For the text-containing cell, return its midpoint in [X, Y] coordinate format. 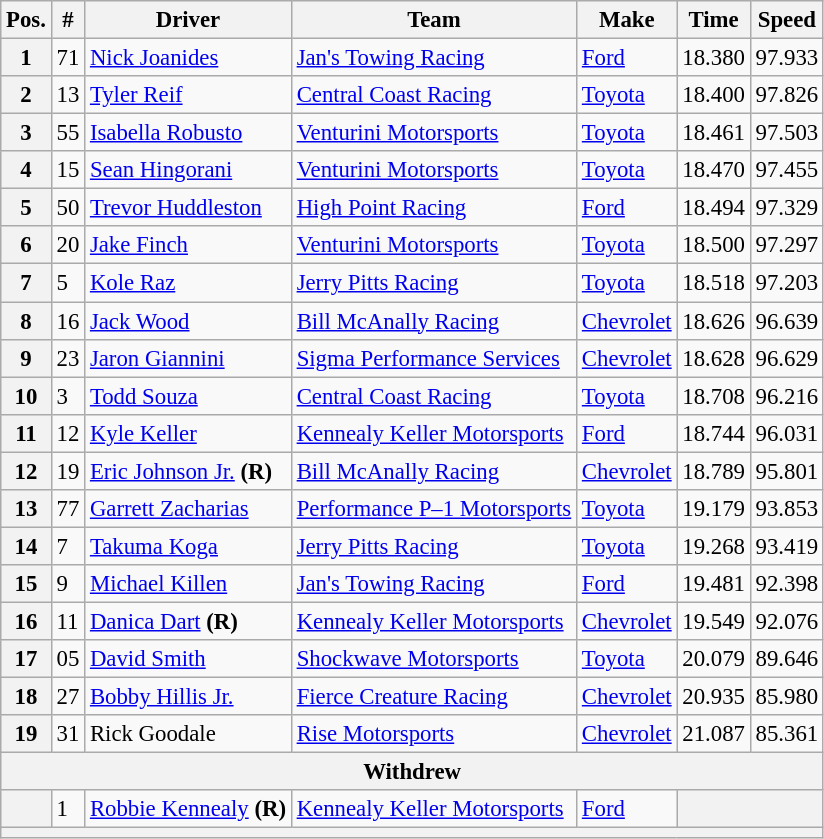
David Smith [188, 659]
Make [627, 20]
Rick Goodale [188, 734]
Time [714, 20]
Nick Joanides [188, 58]
Shockwave Motorsports [434, 659]
Trevor Huddleston [188, 208]
Kole Raz [188, 283]
31 [68, 734]
Performance P–1 Motorsports [434, 509]
20.079 [714, 659]
97.203 [786, 283]
Tyler Reif [188, 95]
92.076 [786, 621]
18.626 [714, 321]
18.518 [714, 283]
97.455 [786, 170]
Jaron Giannini [188, 358]
50 [68, 208]
20.935 [714, 697]
96.031 [786, 433]
19.481 [714, 584]
97.297 [786, 245]
# [68, 20]
8 [26, 321]
95.801 [786, 471]
Robbie Kennealy (R) [188, 809]
18.500 [714, 245]
18.380 [714, 58]
Team [434, 20]
Sigma Performance Services [434, 358]
Pos. [26, 20]
97.826 [786, 95]
Danica Dart (R) [188, 621]
20 [68, 245]
97.329 [786, 208]
97.503 [786, 133]
92.398 [786, 584]
77 [68, 509]
71 [68, 58]
Jake Finch [188, 245]
Fierce Creature Racing [434, 697]
55 [68, 133]
Todd Souza [188, 396]
05 [68, 659]
96.629 [786, 358]
10 [26, 396]
Bobby Hillis Jr. [188, 697]
Takuma Koga [188, 546]
18.789 [714, 471]
14 [26, 546]
Isabella Robusto [188, 133]
Speed [786, 20]
85.980 [786, 697]
Sean Hingorani [188, 170]
18.494 [714, 208]
27 [68, 697]
23 [68, 358]
18 [26, 697]
96.639 [786, 321]
High Point Racing [434, 208]
97.933 [786, 58]
18.744 [714, 433]
21.087 [714, 734]
85.361 [786, 734]
19.268 [714, 546]
19.549 [714, 621]
18.628 [714, 358]
Garrett Zacharias [188, 509]
4 [26, 170]
93.853 [786, 509]
Rise Motorsports [434, 734]
17 [26, 659]
Withdrew [412, 772]
Driver [188, 20]
Kyle Keller [188, 433]
18.708 [714, 396]
18.470 [714, 170]
18.400 [714, 95]
96.216 [786, 396]
93.419 [786, 546]
Eric Johnson Jr. (R) [188, 471]
19.179 [714, 509]
89.646 [786, 659]
18.461 [714, 133]
Michael Killen [188, 584]
Jack Wood [188, 321]
2 [26, 95]
6 [26, 245]
